Extract the (X, Y) coordinate from the center of the cell holding the provided text.  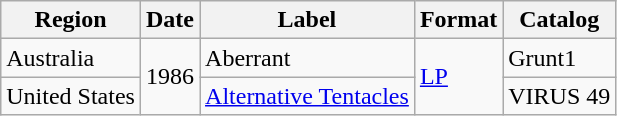
Format (458, 20)
1986 (170, 77)
Date (170, 20)
Grunt1 (560, 58)
VIRUS 49 (560, 96)
Australia (71, 58)
Alternative Tentacles (308, 96)
Label (308, 20)
Aberrant (308, 58)
United States (71, 96)
Catalog (560, 20)
Region (71, 20)
LP (458, 77)
